Capture the cell that displays the provided text and extract its (x, y) central coordinate. 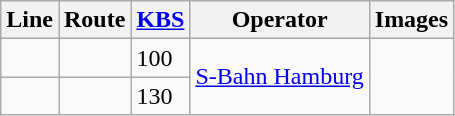
100 (160, 58)
KBS (160, 20)
Images (411, 20)
Route (94, 20)
Line (30, 20)
130 (160, 96)
Operator (280, 20)
S-Bahn Hamburg (280, 77)
